Pinpoint the cell where the given text exists, returning its [x, y] midpoint coordinate. 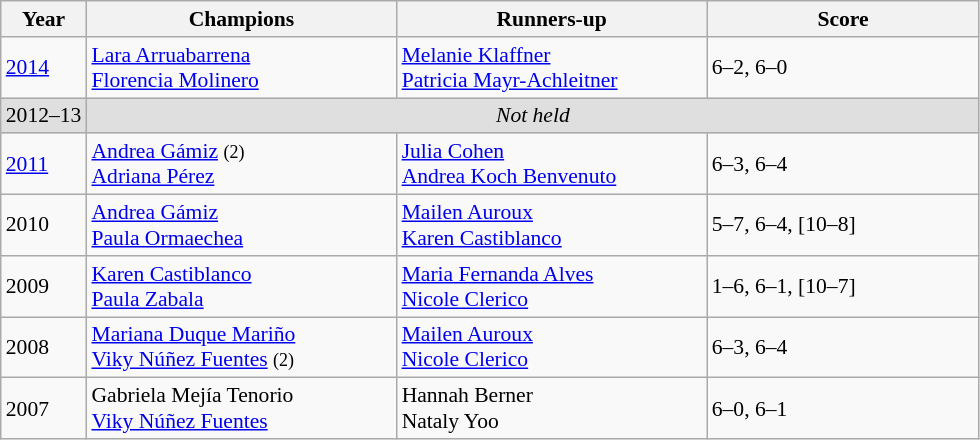
Hannah Berner Nataly Yoo [552, 408]
Champions [241, 19]
Karen Castiblanco Paula Zabala [241, 286]
2014 [44, 68]
2007 [44, 408]
Runners-up [552, 19]
Andrea Gámiz (2) Adriana Pérez [241, 164]
Mailen Auroux Karen Castiblanco [552, 226]
Julia Cohen Andrea Koch Benvenuto [552, 164]
2009 [44, 286]
2010 [44, 226]
Maria Fernanda Alves Nicole Clerico [552, 286]
6–0, 6–1 [844, 408]
Mailen Auroux Nicole Clerico [552, 348]
Lara Arruabarrena Florencia Molinero [241, 68]
Andrea Gámiz Paula Ormaechea [241, 226]
2012–13 [44, 116]
6–2, 6–0 [844, 68]
2011 [44, 164]
Mariana Duque Mariño Viky Núñez Fuentes (2) [241, 348]
Year [44, 19]
Not held [532, 116]
1–6, 6–1, [10–7] [844, 286]
Gabriela Mejía Tenorio Viky Núñez Fuentes [241, 408]
5–7, 6–4, [10–8] [844, 226]
Score [844, 19]
Melanie Klaffner Patricia Mayr-Achleitner [552, 68]
2008 [44, 348]
